Capture the cell that displays the provided text and extract its [x, y] central coordinate. 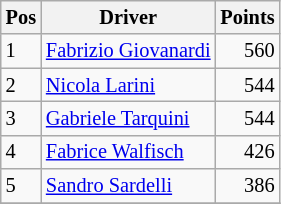
Fabrice Walfisch [128, 152]
4 [21, 152]
Sandro Sardelli [128, 186]
Points [247, 17]
Gabriele Tarquini [128, 118]
Nicola Larini [128, 85]
2 [21, 85]
386 [247, 186]
Fabrizio Giovanardi [128, 51]
Pos [21, 17]
1 [21, 51]
Driver [128, 17]
3 [21, 118]
5 [21, 186]
560 [247, 51]
426 [247, 152]
